Search for the cell housing the specified text and yield its (x, y) center coordinate. 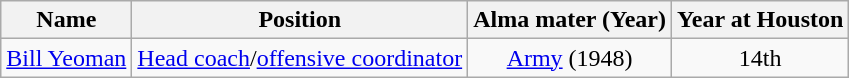
Year at Houston (760, 20)
Name (66, 20)
14th (760, 58)
Bill Yeoman (66, 58)
Army (1948) (570, 58)
Position (300, 20)
Head coach/offensive coordinator (300, 58)
Alma mater (Year) (570, 20)
